Provide the (x, y) coordinate of the cell's center where the given text is located.  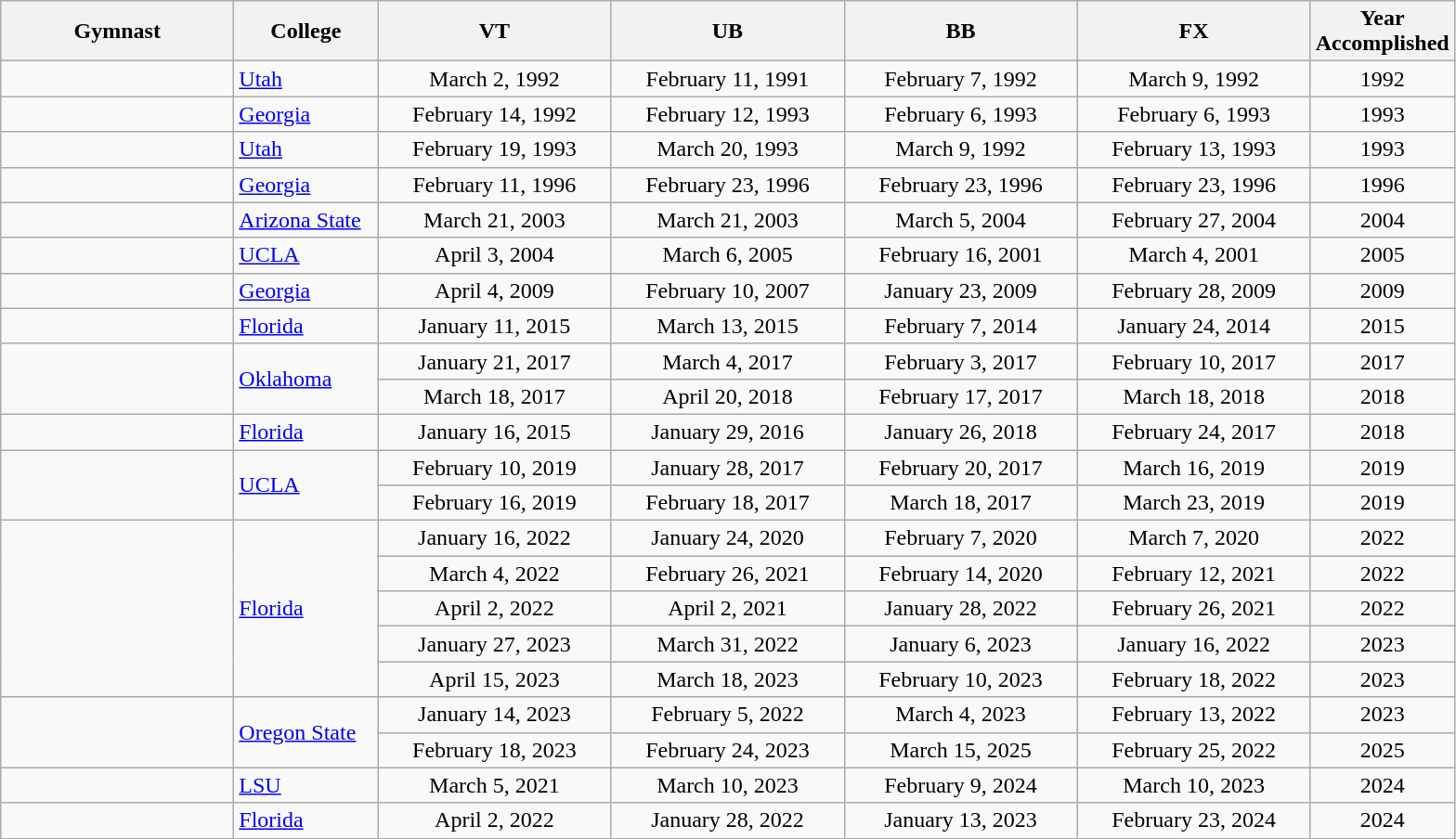
January 21, 2017 (494, 361)
February 13, 2022 (1194, 715)
FX (1194, 32)
February 14, 2020 (960, 574)
January 16, 2015 (494, 432)
March 6, 2005 (728, 255)
February 10, 2019 (494, 467)
January 24, 2014 (1194, 326)
Oklahoma (306, 379)
April 15, 2023 (494, 679)
April 20, 2018 (728, 396)
Arizona State (306, 220)
February 14, 1992 (494, 114)
BB (960, 32)
February 5, 2022 (728, 715)
1992 (1382, 79)
January 24, 2020 (728, 538)
January 26, 2018 (960, 432)
January 13, 2023 (960, 820)
February 18, 2023 (494, 750)
February 25, 2022 (1194, 750)
Year Accomplished (1382, 32)
January 23, 2009 (960, 290)
March 18, 2018 (1194, 396)
2017 (1382, 361)
February 16, 2001 (960, 255)
March 20, 1993 (728, 149)
February 11, 1991 (728, 79)
2009 (1382, 290)
February 17, 2017 (960, 396)
February 20, 2017 (960, 467)
March 2, 1992 (494, 79)
February 23, 2024 (1194, 820)
February 28, 2009 (1194, 290)
February 24, 2017 (1194, 432)
February 16, 2019 (494, 503)
February 7, 1992 (960, 79)
VT (494, 32)
February 18, 2017 (728, 503)
February 12, 1993 (728, 114)
Oregon State (306, 732)
LSU (306, 785)
February 19, 1993 (494, 149)
March 18, 2023 (728, 679)
February 12, 2021 (1194, 574)
April 2, 2021 (728, 609)
February 24, 2023 (728, 750)
2025 (1382, 750)
February 13, 1993 (1194, 149)
January 6, 2023 (960, 644)
January 11, 2015 (494, 326)
UB (728, 32)
February 3, 2017 (960, 361)
February 18, 2022 (1194, 679)
February 7, 2014 (960, 326)
2015 (1382, 326)
February 7, 2020 (960, 538)
March 5, 2004 (960, 220)
March 4, 2001 (1194, 255)
March 4, 2023 (960, 715)
March 7, 2020 (1194, 538)
February 11, 1996 (494, 185)
March 16, 2019 (1194, 467)
April 4, 2009 (494, 290)
March 23, 2019 (1194, 503)
Gymnast (117, 32)
February 10, 2023 (960, 679)
March 5, 2021 (494, 785)
February 9, 2024 (960, 785)
January 27, 2023 (494, 644)
January 14, 2023 (494, 715)
January 29, 2016 (728, 432)
2004 (1382, 220)
March 4, 2017 (728, 361)
2005 (1382, 255)
March 15, 2025 (960, 750)
College (306, 32)
March 13, 2015 (728, 326)
1996 (1382, 185)
February 10, 2007 (728, 290)
February 27, 2004 (1194, 220)
February 10, 2017 (1194, 361)
March 31, 2022 (728, 644)
January 28, 2017 (728, 467)
March 4, 2022 (494, 574)
April 3, 2004 (494, 255)
